Detect which cell encompasses the target text, then output its [X, Y] center coordinate. 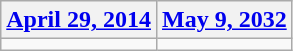
April 29, 2014 [79, 20]
May 9, 2032 [224, 20]
